For the text-containing cell, return its midpoint in [X, Y] coordinate format. 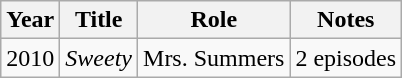
Role [214, 20]
Year [30, 20]
Notes [346, 20]
2 episodes [346, 58]
Sweety [99, 58]
2010 [30, 58]
Title [99, 20]
Mrs. Summers [214, 58]
